Return the (X, Y) coordinate for the center point of the cell that contains the specified text.  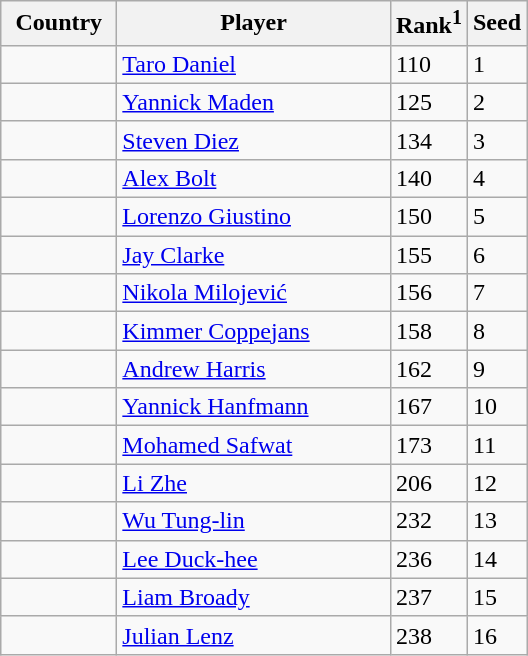
155 (428, 255)
9 (496, 369)
125 (428, 102)
232 (428, 521)
8 (496, 331)
140 (428, 178)
134 (428, 140)
237 (428, 597)
Taro Daniel (254, 64)
173 (428, 445)
Alex Bolt (254, 178)
Lorenzo Giustino (254, 217)
12 (496, 483)
Andrew Harris (254, 369)
1 (496, 64)
4 (496, 178)
Steven Diez (254, 140)
156 (428, 293)
7 (496, 293)
167 (428, 407)
150 (428, 217)
Rank1 (428, 24)
Li Zhe (254, 483)
Lee Duck-hee (254, 559)
Jay Clarke (254, 255)
Yannick Hanfmann (254, 407)
10 (496, 407)
236 (428, 559)
238 (428, 635)
162 (428, 369)
Nikola Milojević (254, 293)
15 (496, 597)
Yannick Maden (254, 102)
14 (496, 559)
206 (428, 483)
2 (496, 102)
Country (59, 24)
3 (496, 140)
Kimmer Coppejans (254, 331)
13 (496, 521)
11 (496, 445)
Player (254, 24)
158 (428, 331)
Wu Tung-lin (254, 521)
6 (496, 255)
5 (496, 217)
110 (428, 64)
Seed (496, 24)
Mohamed Safwat (254, 445)
Julian Lenz (254, 635)
Liam Broady (254, 597)
16 (496, 635)
